Provide the [x, y] coordinate of the cell's center where the given text is located.  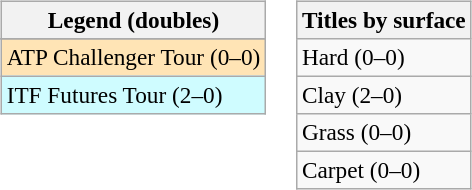
Titles by surface [384, 20]
Legend (doubles) [133, 20]
Grass (0–0) [384, 133]
ATP Challenger Tour (0–0) [133, 57]
Hard (0–0) [384, 57]
Carpet (0–0) [384, 171]
Clay (2–0) [384, 95]
ITF Futures Tour (2–0) [133, 95]
